Locate the cell with the specified text and output its (X, Y) center coordinate. 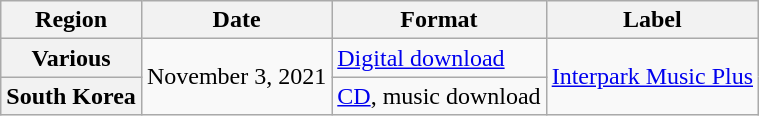
Format (439, 20)
South Korea (72, 96)
CD, music download (439, 96)
Label (652, 20)
Region (72, 20)
Digital download (439, 58)
Interpark Music Plus (652, 77)
Various (72, 58)
November 3, 2021 (236, 77)
Date (236, 20)
